Output the [X, Y] coordinate of the center of the cell containing the given text.  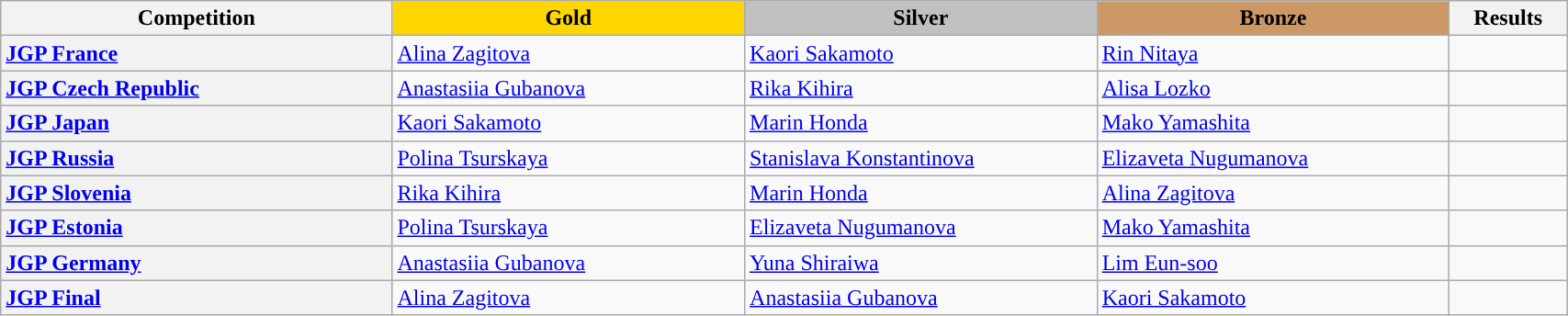
Competition [197, 18]
Results [1508, 18]
JGP Germany [197, 263]
JGP Estonia [197, 228]
JGP Slovenia [197, 193]
Gold [569, 18]
Stanislava Konstantinova [921, 158]
JGP Czech Republic [197, 88]
Silver [921, 18]
JGP Final [197, 298]
JGP Japan [197, 123]
Rin Nitaya [1273, 53]
Alisa Lozko [1273, 88]
JGP Russia [197, 158]
JGP France [197, 53]
Lim Eun-soo [1273, 263]
Yuna Shiraiwa [921, 263]
Bronze [1273, 18]
